For the text-containing cell, return its midpoint in [x, y] coordinate format. 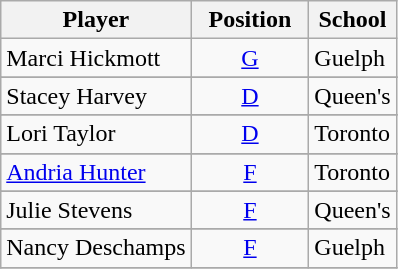
Position [250, 20]
Julie Stevens [96, 210]
G [250, 58]
School [352, 20]
Lori Taylor [96, 134]
Andria Hunter [96, 172]
Nancy Deschamps [96, 248]
Stacey Harvey [96, 96]
Player [96, 20]
Marci Hickmott [96, 58]
